Return the [x, y] coordinate for the center point of the cell that contains the specified text.  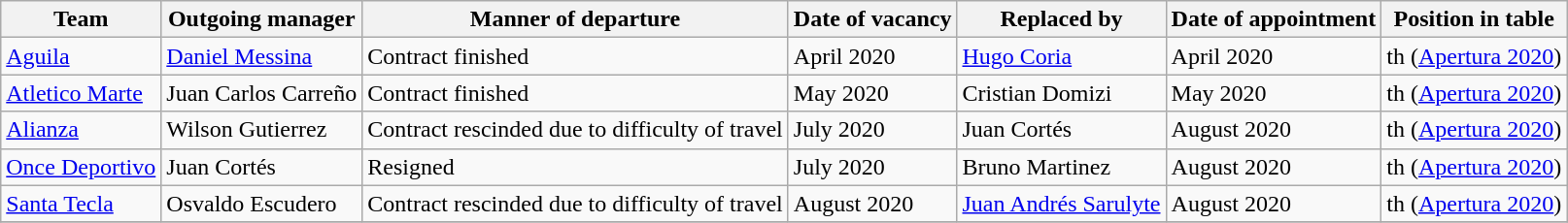
Atletico Marte [82, 93]
Santa Tecla [82, 204]
Osvaldo Escudero [262, 204]
Alianza [82, 130]
Juan Andrés Sarulyte [1061, 204]
Position in table [1475, 19]
Outgoing manager [262, 19]
Aguila [82, 56]
Cristian Domizi [1061, 93]
Replaced by [1061, 19]
Resigned [575, 167]
Manner of departure [575, 19]
Juan Carlos Carreño [262, 93]
Once Deportivo [82, 167]
Wilson Gutierrez [262, 130]
Date of appointment [1274, 19]
Hugo Coria [1061, 56]
Date of vacancy [872, 19]
Daniel Messina [262, 56]
Bruno Martinez [1061, 167]
Team [82, 19]
